Locate the cell with the specified text and output its [x, y] center coordinate. 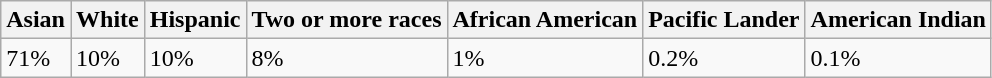
Hispanic [195, 20]
0.1% [898, 58]
Two or more races [346, 20]
0.2% [724, 58]
1% [545, 58]
African American [545, 20]
White [107, 20]
Asian [36, 20]
8% [346, 58]
Pacific Lander [724, 20]
American Indian [898, 20]
71% [36, 58]
